Provide the [x, y] coordinate of the cell's center where the given text is located.  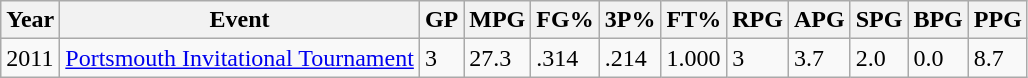
PPG [998, 20]
2011 [30, 58]
APG [819, 20]
3P% [630, 20]
2.0 [879, 58]
.314 [565, 58]
FT% [694, 20]
0.0 [938, 58]
FG% [565, 20]
27.3 [498, 58]
SPG [879, 20]
BPG [938, 20]
Event [240, 20]
Portsmouth Invitational Tournament [240, 58]
3.7 [819, 58]
1.000 [694, 58]
.214 [630, 58]
Year [30, 20]
RPG [758, 20]
MPG [498, 20]
8.7 [998, 58]
GP [441, 20]
